Detect which cell encompasses the target text, then output its (x, y) center coordinate. 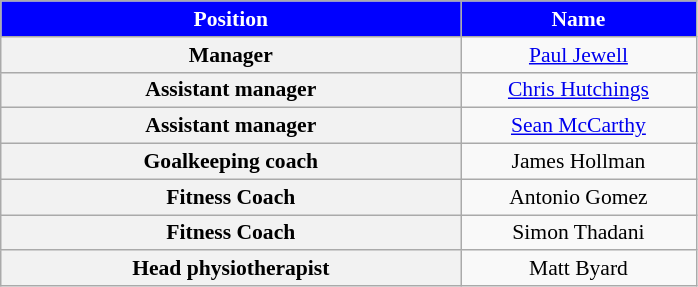
Chris Hutchings (578, 90)
James Hollman (578, 162)
Antonio Gomez (578, 197)
Name (578, 19)
Manager (231, 55)
Paul Jewell (578, 55)
Head physiotherapist (231, 269)
Simon Thadani (578, 233)
Goalkeeping coach (231, 162)
Position (231, 19)
Matt Byard (578, 269)
Sean McCarthy (578, 126)
